From the cell containing the given text, extract its center point as [x, y] coordinate. 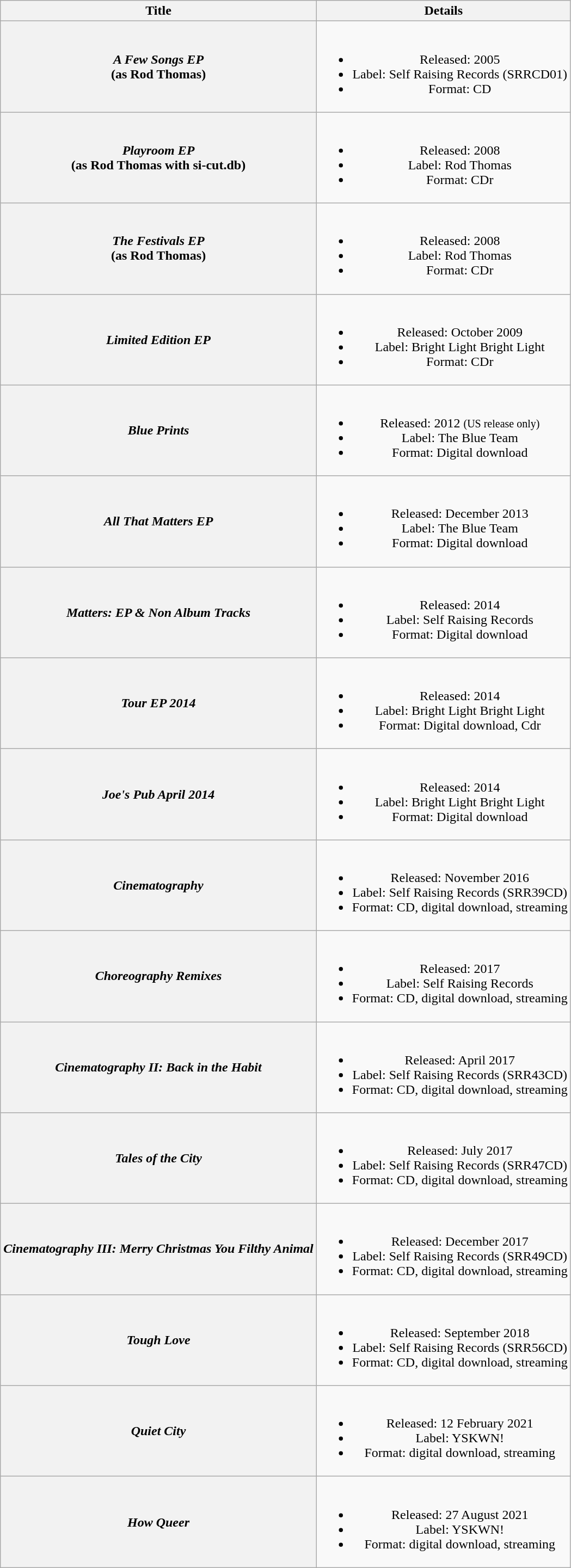
Released: 2014Label: Bright Light Bright LightFormat: Digital download [443, 794]
Tales of the City [159, 1159]
Details [443, 11]
Cinematography [159, 885]
Released: 27 August 2021Label: YSKWN!Format: digital download, streaming [443, 1522]
Released: April 2017Label: Self Raising Records (SRR43CD)Format: CD, digital download, streaming [443, 1067]
Released: December 2013Label: The Blue TeamFormat: Digital download [443, 522]
Released: September 2018Label: Self Raising Records (SRR56CD)Format: CD, digital download, streaming [443, 1340]
Released: 2014Label: Bright Light Bright LightFormat: Digital download, Cdr [443, 703]
Matters: EP & Non Album Tracks [159, 612]
Tour EP 2014 [159, 703]
Cinematography III: Merry Christmas You Filthy Animal [159, 1249]
Quiet City [159, 1431]
Limited Edition EP [159, 340]
Cinematography II: Back in the Habit [159, 1067]
How Queer [159, 1522]
All That Matters EP [159, 522]
Released: 12 February 2021Label: YSKWN!Format: digital download, streaming [443, 1431]
Released: December 2017Label: Self Raising Records (SRR49CD)Format: CD, digital download, streaming [443, 1249]
Released: 2012 (US release only)Label: The Blue TeamFormat: Digital download [443, 430]
A Few Songs EP (as Rod Thomas) [159, 66]
Released: July 2017Label: Self Raising Records (SRR47CD)Format: CD, digital download, streaming [443, 1159]
The Festivals EP (as Rod Thomas) [159, 248]
Released: 2017Label: Self Raising RecordsFormat: CD, digital download, streaming [443, 976]
Playroom EP (as Rod Thomas with si-cut.db) [159, 158]
Released: 2005Label: Self Raising Records (SRRCD01)Format: CD [443, 66]
Tough Love [159, 1340]
Title [159, 11]
Released: November 2016Label: Self Raising Records (SRR39CD)Format: CD, digital download, streaming [443, 885]
Joe's Pub April 2014 [159, 794]
Released: October 2009Label: Bright Light Bright LightFormat: CDr [443, 340]
Choreography Remixes [159, 976]
Blue Prints [159, 430]
Released: 2014Label: Self Raising RecordsFormat: Digital download [443, 612]
